Search for the cell housing the specified text and yield its [X, Y] center coordinate. 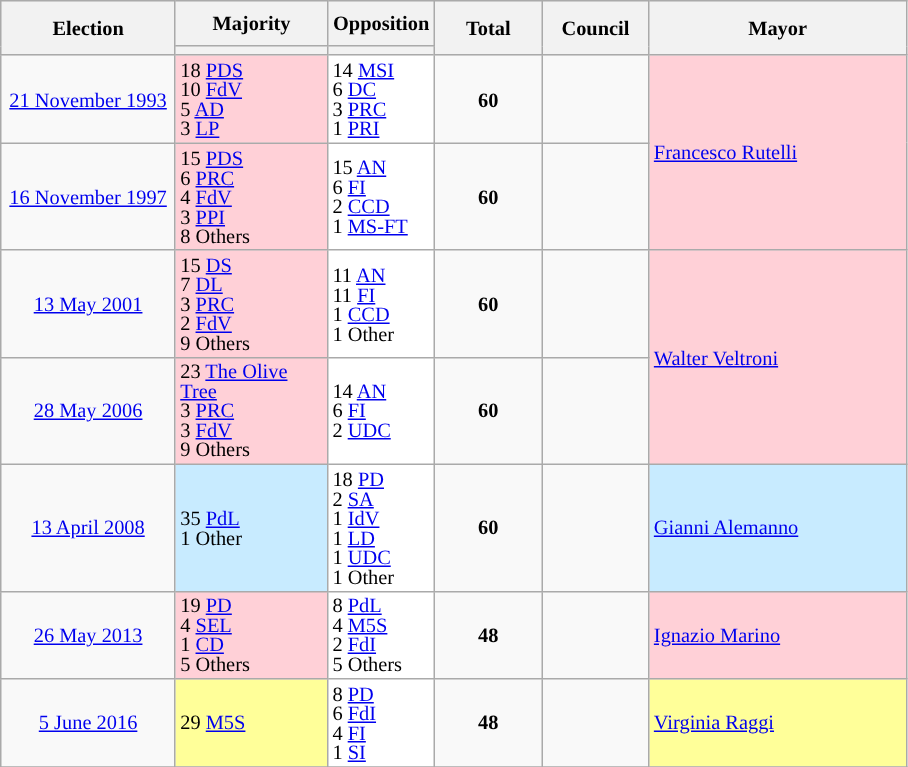
Ignazio Marino [778, 635]
14 MSI 6 DC 3 PRC 1 PRI [382, 99]
35 PdL 1 Other [251, 528]
Francesco Rutelli [778, 152]
5 June 2016 [88, 722]
Total [488, 28]
11 AN 11 FI1 CCD 1 Other [382, 304]
Virginia Raggi [778, 722]
Majority [251, 22]
15 DS 7 DL 3 PRC 2 FdV 9 Others [251, 304]
23 The Olive Tree 3 PRC 3 FdV 9 Others [251, 410]
14 AN 6 FI2 UDC [382, 410]
Walter Veltroni [778, 357]
Council [596, 28]
13 May 2001 [88, 304]
29 M5S [251, 722]
8 PdL 4 M5S2 FdI5 Others [382, 635]
15 AN 6 FI2 CCD1 MS-FT [382, 196]
18 PDS10 FdV5 AD3 LP [251, 99]
15 PDS 6 PRC 4 FdV 3 PPI 8 Others [251, 196]
Gianni Alemanno [778, 528]
28 May 2006 [88, 410]
26 May 2013 [88, 635]
Mayor [778, 28]
21 November 1993 [88, 99]
16 November 1997 [88, 196]
19 PD 4 SEL 1 CD 5 Others [251, 635]
Opposition [382, 22]
8 PD 6 FdI 4 FI 1 SI [382, 722]
Election [88, 28]
13 April 2008 [88, 528]
18 PD 2 SA 1 IdV 1 LD 1 UDC1 Other [382, 528]
